Determine the [X, Y] coordinate at the center of the cell enclosing the given text.  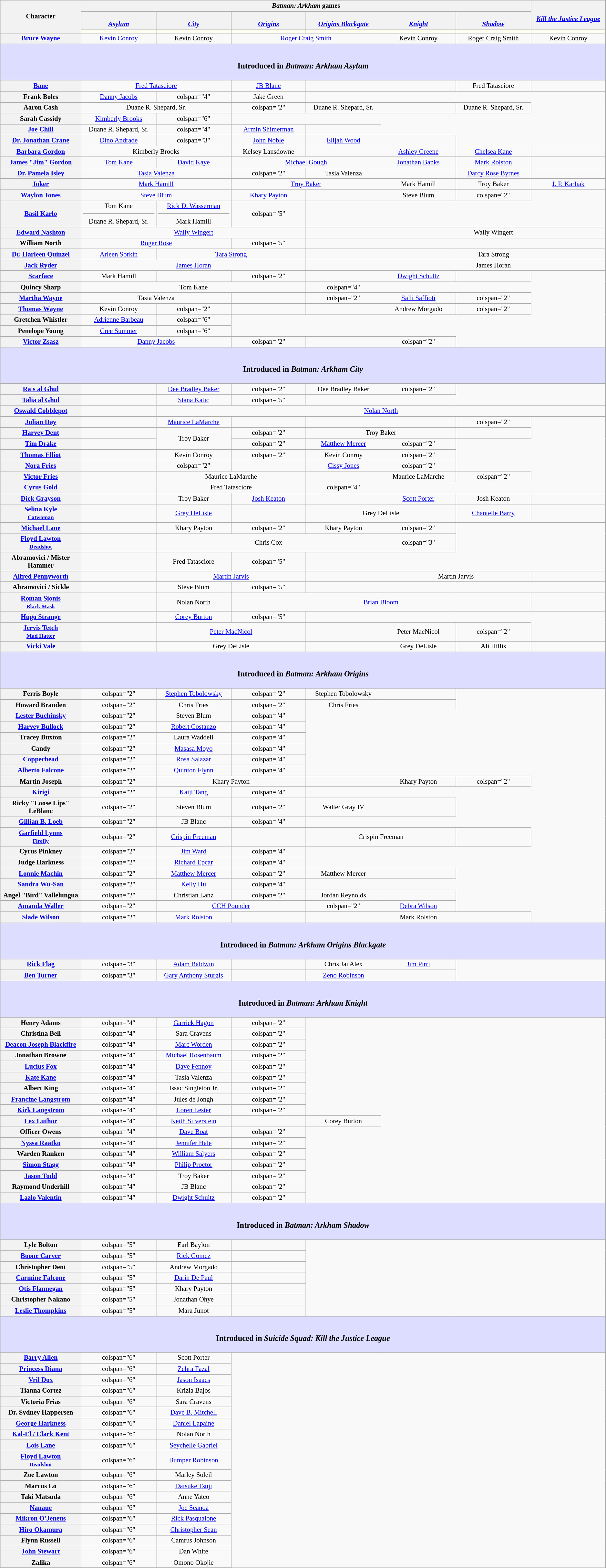
Jules de Jongh [194, 1099]
Jim Pirri [418, 965]
Introduced in Batman: Arkham Knight [303, 999]
Christopher Nakano [41, 1300]
Bane [41, 86]
Richard Epcar [194, 862]
Daisuke Tsuji [194, 1486]
Amanda Waller [41, 906]
Jonathan Banks [418, 162]
Taki Matsuda [41, 1497]
Joker [41, 184]
Kirigi [41, 792]
Albert King [41, 1088]
Nora Fries [41, 466]
Ali Hillis [493, 647]
Chris Cox [269, 543]
Rick Flag [41, 965]
Dave Boat [194, 1132]
Bumper Robinson [194, 1460]
Rosa Salazar [194, 759]
Gretchen Whistler [41, 320]
Tom KaneDuane R. Shepard, Sr. [118, 214]
Garrick Hagon [194, 1023]
Carmine Falcone [41, 1278]
Kirk Langstrom [41, 1110]
Introduced in Batman: Arkham City [303, 366]
Zeno Robinson [344, 975]
Bruce Wayne [41, 38]
Aaron Cash [41, 108]
Alberto Falcone [41, 770]
Kate Kane [41, 1077]
Cissy Jones [344, 466]
Lois Lane [41, 1445]
Vicki Vale [41, 647]
Zalika [41, 1563]
Lazlo Valentin [41, 1198]
Ferris Boyle [41, 694]
Christopher Dent [41, 1267]
Sarah Cassidy [41, 119]
Michael Gough [306, 162]
Copperhead [41, 759]
Kal-El / Clark Kent [41, 1435]
Warden Ranken [41, 1154]
Dr. Pamela Isley [41, 173]
Loren Lester [194, 1110]
Lucius Fox [41, 1066]
Boone Carver [41, 1256]
Barbara Gordon [41, 152]
Martin Joseph [41, 781]
Chantelle Barry [493, 513]
Talia al Ghul [41, 400]
Lonnie Machin [41, 873]
Lester Buchinsky [41, 716]
John Noble [269, 141]
Walter Gray IV [344, 807]
Introduced in Batman: Arkham Asylum [303, 62]
Cree Summer [118, 331]
Introduced in Batman: Arkham Shadow [303, 1221]
Stana Katic [194, 400]
David Kaye [194, 162]
Frank Boles [41, 97]
Christina Bell [41, 1034]
Krizia Bajos [194, 1391]
Oswald Cobblepot [41, 411]
Angel "Bird" Vallelungua [41, 895]
Tracey Buxton [41, 737]
Hiro Okamura [41, 1530]
Roman SionisBlack Mask [41, 602]
Character [41, 17]
Introduced in Batman: Arkham Origins [303, 670]
William Salyers [194, 1154]
Omono Okojie [194, 1563]
Kelsey Lansdowne [269, 152]
Laura Waddell [194, 737]
Dr. Sydney Happersen [41, 1413]
Michael Lane [41, 528]
Basil Karlo [41, 214]
John Stewart [41, 1552]
Philip Proctor [194, 1165]
City [194, 20]
Jordan Reynolds [344, 895]
Kill the Justice League [568, 15]
Introduced in Batman: Arkham Origins Blackgate [303, 941]
Marcus Lo [41, 1486]
Rick Pasqualone [194, 1519]
Abramovici / Sickle [41, 587]
Adam Baldwin [194, 965]
Gary Anthony Sturgis [194, 975]
Gillian B. Loeb [41, 822]
Quinton Flynn [194, 770]
Selina KyleCatwoman [41, 513]
Jake Green [269, 97]
Victor Fries [41, 476]
Dr. Harleen Quinzel [41, 254]
Earl Baylon [194, 1245]
Lex Luthor [41, 1121]
Leslie Thompkins [41, 1311]
Origins [269, 20]
Flynn Russell [41, 1541]
J. P. Karliak [568, 184]
Deacon Joseph Blackfire [41, 1045]
Dan White [194, 1552]
Anne Yatco [194, 1497]
Jervis TetchMad Hatter [41, 632]
Michael Rosenbaum [194, 1056]
Shadow [493, 20]
Garfield LynnsFirefly [41, 837]
Nyssa Raatko [41, 1143]
Chelsea Kane [493, 152]
Joe Chill [41, 130]
James "Jim" Gordon [41, 162]
Asylum [118, 20]
Jennifer Hale [194, 1143]
Thomas Wayne [41, 309]
Nanaue [41, 1508]
Thomas Elliot [41, 455]
Dave B. Mitchell [194, 1413]
Tim Drake [41, 444]
Jonathan Browne [41, 1056]
Francine Langstrom [41, 1099]
Dino Andrade [118, 141]
Julian Day [41, 422]
Barry Allen [41, 1358]
Waylon Jones [41, 195]
Jim Ward [194, 852]
William North [41, 244]
Issac Singleton Jr. [194, 1088]
Jason Isaacs [194, 1380]
Brian Bloom [381, 602]
Dick Grayson [41, 498]
Zehra Fazal [194, 1369]
Judge Harkness [41, 862]
Zoe Lawton [41, 1475]
Masasa Moyo [194, 748]
Lyle Bolton [41, 1245]
Batman: Arkham games [306, 6]
Otis Flannegan [41, 1289]
Robert Costanzo [194, 727]
Simon Stagg [41, 1165]
Christopher Sean [194, 1530]
Camrus Johnson [194, 1541]
Debra Wilson [418, 906]
Darcy Rose Byrnes [493, 173]
Ashley Greene [418, 152]
Dave Fennoy [194, 1066]
Knight [418, 20]
Origins Blackgate [344, 20]
Scarface [41, 276]
Victoria Frias [41, 1402]
Martha Wayne [41, 298]
Henry Adams [41, 1023]
Vril Dox [41, 1380]
Ra's al Ghul [41, 389]
Arleen Sorkin [118, 254]
Harvey Dent [41, 433]
Rick Gomez [194, 1256]
Harvey Bullock [41, 727]
Tianna Cortez [41, 1391]
Salli Saffioti [418, 298]
Slade Wilson [41, 917]
Victor Zsasz [41, 342]
Armin Shimerman [269, 130]
Elijah Wood [344, 141]
Candy [41, 748]
Abramovici / Mister Hammer [41, 561]
Officer Owens [41, 1132]
Cyrus Pinkney [41, 852]
Marley Soleil [194, 1475]
Ricky "Loose Lips" LeBlanc [41, 807]
Joe Seanoa [194, 1508]
George Harkness [41, 1424]
Princess Diana [41, 1369]
Roger Rose [156, 244]
Howard Branden [41, 705]
Keith Silverstein [194, 1121]
Darin De Paul [194, 1278]
Dr. Jonathan Crane [41, 141]
Kaiji Tang [194, 792]
Introduced in Suicide Squad: Kill the Justice League [303, 1334]
Chris Jai Alex [344, 965]
Rick D. WassermanMark Hamill [194, 214]
Christian Lanz [194, 895]
Sandra Wu-San [41, 884]
Hugo Strange [41, 617]
Alfred Pennyworth [41, 576]
Mara Junot [194, 1311]
CCH Pounder [231, 906]
Daniel Lapaine [194, 1424]
Penelope Young [41, 331]
Marc Worden [194, 1045]
Raymond Underhill [41, 1187]
Ben Turner [41, 975]
Quincy Sharp [41, 287]
Adrienne Barbeau [118, 320]
Mikron O'Jeneus [41, 1519]
Cyrus Gold [41, 487]
Jason Todd [41, 1176]
Seychelle Gabriel [194, 1445]
Jonathan Ohye [194, 1300]
Kelly Hu [194, 884]
Edward Nashton [41, 233]
Jack Ryder [41, 265]
